Identify which cell holds the provided text, then report its [X, Y] central coordinate. 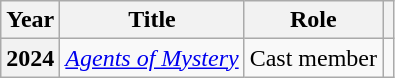
2024 [30, 58]
Year [30, 20]
Cast member [313, 58]
Title [152, 20]
Agents of Mystery [152, 58]
Role [313, 20]
